From the cell containing the given text, extract its center point as [X, Y] coordinate. 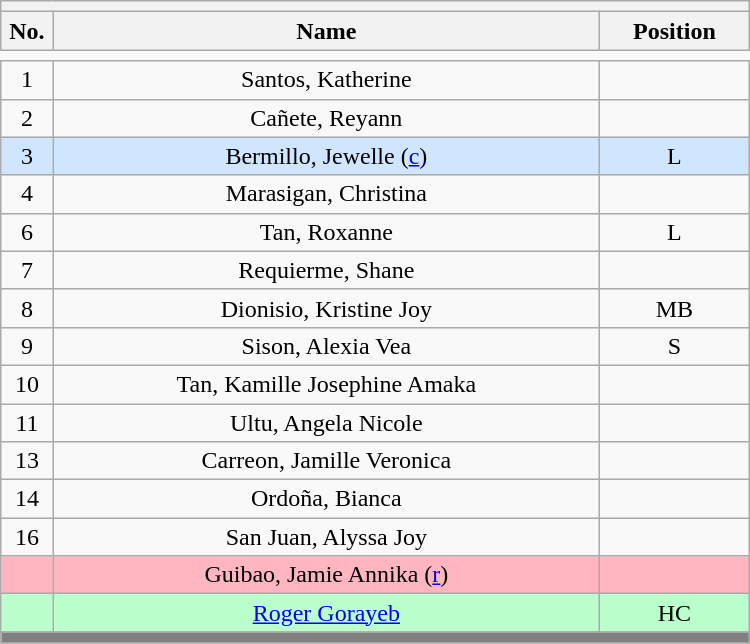
No. [27, 31]
14 [27, 499]
San Juan, Alyssa Joy [326, 537]
3 [27, 156]
1 [27, 80]
Requierme, Shane [326, 270]
MB [675, 308]
Dionisio, Kristine Joy [326, 308]
Bermillo, Jewelle (c) [326, 156]
S [675, 346]
Position [675, 31]
10 [27, 384]
Roger Gorayeb [326, 613]
7 [27, 270]
Tan, Roxanne [326, 232]
4 [27, 194]
HC [675, 613]
Sison, Alexia Vea [326, 346]
16 [27, 537]
6 [27, 232]
8 [27, 308]
Tan, Kamille Josephine Amaka [326, 384]
Ordoña, Bianca [326, 499]
Guibao, Jamie Annika (r) [326, 575]
Santos, Katherine [326, 80]
9 [27, 346]
11 [27, 423]
Cañete, Reyann [326, 118]
Name [326, 31]
Marasigan, Christina [326, 194]
Ultu, Angela Nicole [326, 423]
13 [27, 461]
Carreon, Jamille Veronica [326, 461]
2 [27, 118]
